Capture the cell that displays the provided text and extract its (X, Y) central coordinate. 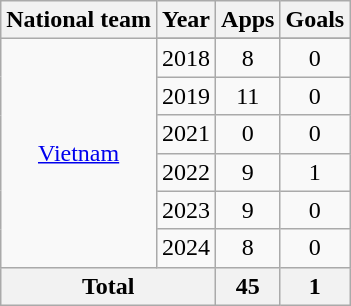
45 (248, 286)
National team (79, 20)
Goals (315, 20)
Year (186, 20)
11 (248, 96)
2022 (186, 172)
2023 (186, 210)
2021 (186, 134)
Total (108, 286)
Vietnam (79, 153)
Apps (248, 20)
2019 (186, 96)
2018 (186, 58)
2024 (186, 248)
